For the text-containing cell, return its midpoint in [x, y] coordinate format. 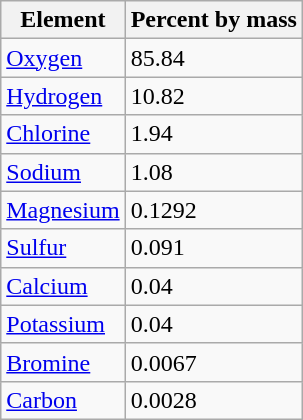
Oxygen [63, 58]
10.82 [214, 96]
Carbon [63, 400]
Hydrogen [63, 96]
Potassium [63, 324]
1.08 [214, 172]
Chlorine [63, 134]
0.0067 [214, 362]
1.94 [214, 134]
0.1292 [214, 210]
Percent by mass [214, 20]
Magnesium [63, 210]
Sodium [63, 172]
0.091 [214, 248]
Sulfur [63, 248]
Element [63, 20]
85.84 [214, 58]
0.0028 [214, 400]
Calcium [63, 286]
Bromine [63, 362]
